Determine the (X, Y) coordinate at the center of the cell enclosing the given text.  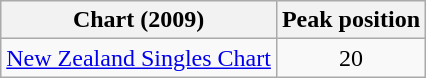
20 (350, 58)
Chart (2009) (139, 20)
New Zealand Singles Chart (139, 58)
Peak position (350, 20)
